Search for the cell housing the specified text and yield its [x, y] center coordinate. 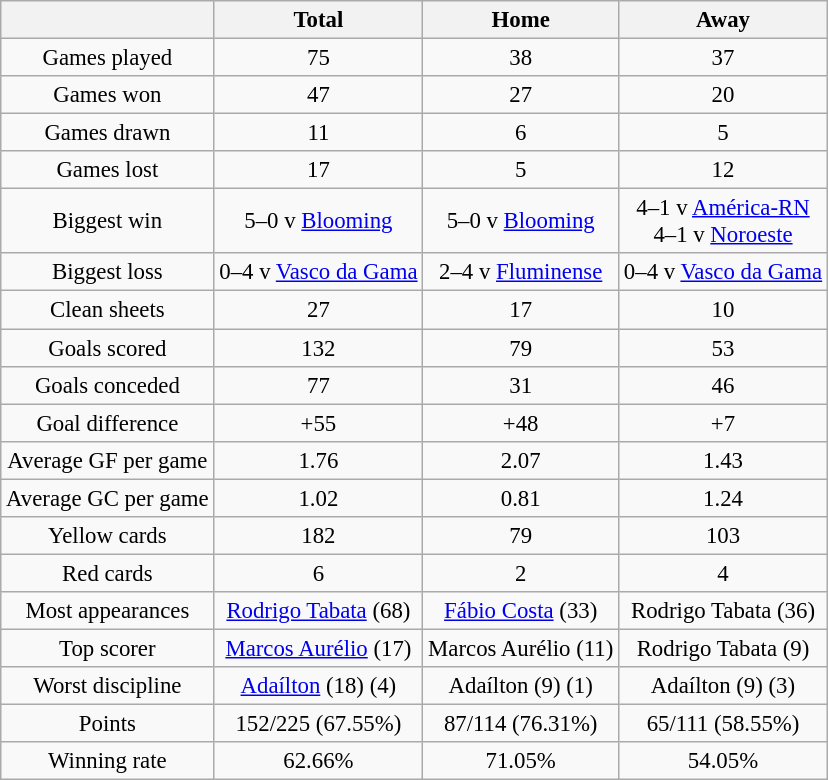
11 [318, 133]
Goal difference [108, 423]
Goals scored [108, 348]
62.66% [318, 761]
Goals conceded [108, 385]
152/225 (67.55%) [318, 724]
87/114 (76.31%) [521, 724]
31 [521, 385]
+48 [521, 423]
20 [724, 95]
37 [724, 58]
2–4 v Fluminense [521, 273]
4 [724, 573]
Rodrigo Tabata (36) [724, 611]
Rodrigo Tabata (68) [318, 611]
Average GF per game [108, 460]
Points [108, 724]
54.05% [724, 761]
+7 [724, 423]
2.07 [521, 460]
Home [521, 20]
1.43 [724, 460]
1.76 [318, 460]
47 [318, 95]
103 [724, 536]
1.24 [724, 498]
Adaílton (9) (1) [521, 686]
Games lost [108, 170]
2 [521, 573]
Adaílton (18) (4) [318, 686]
Clean sheets [108, 310]
Red cards [108, 573]
Total [318, 20]
Average GC per game [108, 498]
Adaílton (9) (3) [724, 686]
Fábio Costa (33) [521, 611]
Worst discipline [108, 686]
10 [724, 310]
Most appearances [108, 611]
1.02 [318, 498]
46 [724, 385]
Marcos Aurélio (11) [521, 648]
75 [318, 58]
Biggest win [108, 222]
4–1 v América-RN4–1 v Noroeste [724, 222]
Winning rate [108, 761]
Yellow cards [108, 536]
Games won [108, 95]
0.81 [521, 498]
182 [318, 536]
Away [724, 20]
53 [724, 348]
Marcos Aurélio (17) [318, 648]
Top scorer [108, 648]
Biggest loss [108, 273]
+55 [318, 423]
77 [318, 385]
132 [318, 348]
Games drawn [108, 133]
12 [724, 170]
38 [521, 58]
Games played [108, 58]
71.05% [521, 761]
65/111 (58.55%) [724, 724]
Rodrigo Tabata (9) [724, 648]
